Determine the (X, Y) coordinate at the center of the cell enclosing the given text.  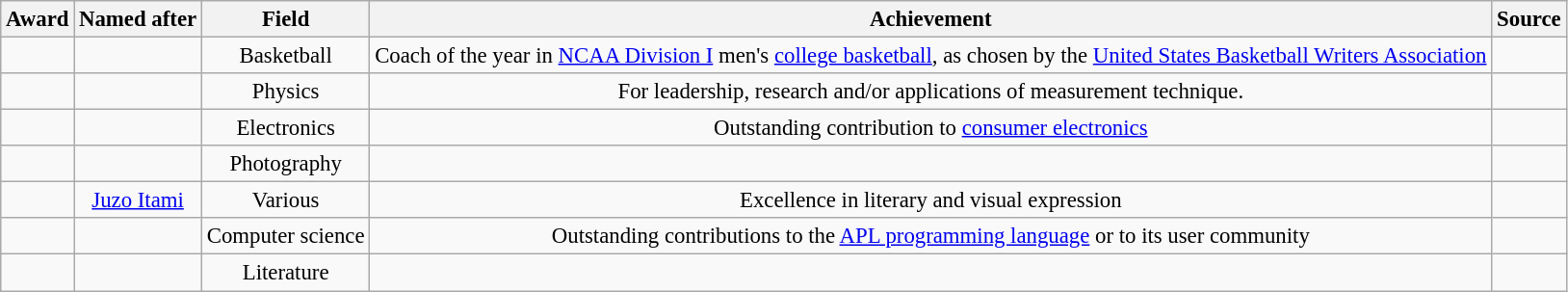
Coach of the year in NCAA Division I men's college basketball, as chosen by the United States Basketball Writers Association (930, 56)
Literature (285, 273)
For leadership, research and/or applications of measurement technique. (930, 92)
Basketball (285, 56)
Outstanding contribution to consumer electronics (930, 128)
Various (285, 200)
Photography (285, 164)
Field (285, 19)
Physics (285, 92)
Juzo Itami (139, 200)
Named after (139, 19)
Excellence in literary and visual expression (930, 200)
Outstanding contributions to the APL programming language or to its user community (930, 236)
Electronics (285, 128)
Source (1529, 19)
Achievement (930, 19)
Computer science (285, 236)
Award (38, 19)
